Determine the (X, Y) coordinate at the center of the cell enclosing the given text.  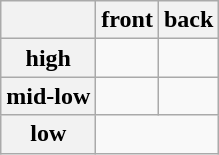
front (128, 20)
low (48, 134)
back (188, 20)
mid-low (48, 96)
high (48, 58)
